Provide the (X, Y) coordinate of the cell's center where the given text is located.  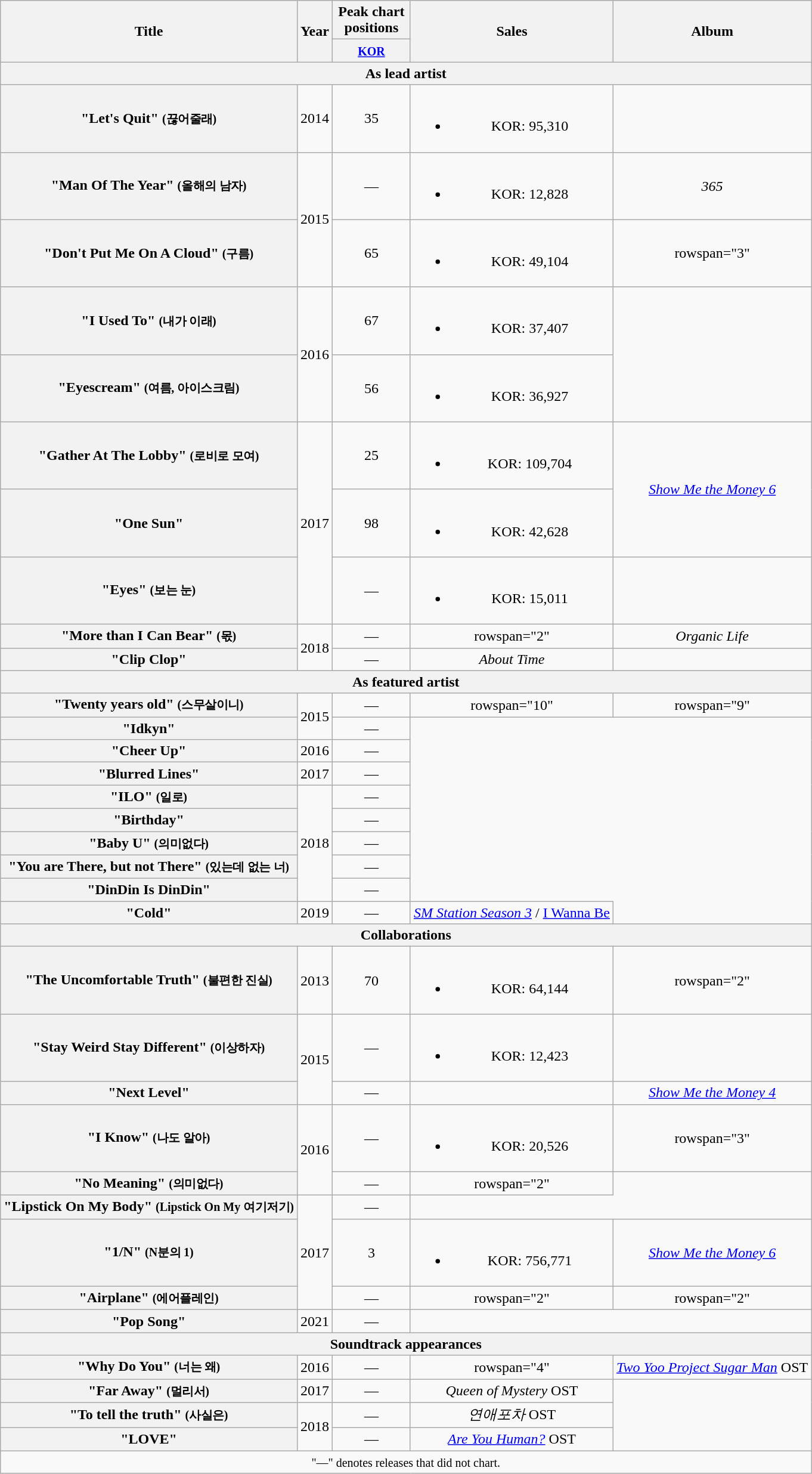
"You are There, but not There" (있는데 없는 너) (149, 867)
"—" denotes releases that did not chart. (406, 1462)
"To tell the truth" (사실은) (149, 1415)
"1/N" (N분의 1) (149, 1253)
KOR: 64,144 (512, 981)
KOR (371, 51)
"Blurred Lines" (149, 774)
Collaborations (406, 935)
"The Uncomfortable Truth" (불편한 진실) (149, 981)
Show Me the Money 4 (712, 1093)
"Baby U" (의미없다) (149, 843)
"I Used To" (내가 이래) (149, 321)
"One Sun" (149, 523)
Queen of Mystery OST (512, 1391)
2019 (315, 913)
2013 (315, 981)
"Why Do You" (너는 왜) (149, 1367)
Album (712, 31)
365 (712, 186)
Are You Human? OST (512, 1439)
"Gather At The Lobby" (로비로 모여) (149, 456)
"Pop Song" (149, 1321)
"No Meaning" (의미없다) (149, 1183)
"Far Away" (멀리서) (149, 1391)
Year (315, 31)
Organic Life (712, 636)
rowspan="4" (512, 1367)
Title (149, 31)
"Cheer Up" (149, 751)
"Man Of The Year" (올해의 남자) (149, 186)
"Clip Clop" (149, 659)
"I Know" (나도 알아) (149, 1138)
KOR: 15,011 (512, 591)
"Lipstick On My Body" (Lipstick On My 여기저기) (149, 1207)
"LOVE" (149, 1439)
3 (371, 1253)
"Don't Put Me On A Cloud" (구름) (149, 253)
As lead artist (406, 73)
"Twenty years old" (스무살이니) (149, 705)
KOR: 95,310 (512, 118)
KOR: 42,628 (512, 523)
About Time (512, 659)
2014 (315, 118)
Soundtrack appearances (406, 1344)
35 (371, 118)
"Cold" (149, 913)
"Eyes" (보는 눈) (149, 591)
2021 (315, 1321)
Peak chart positions (371, 20)
Sales (512, 31)
56 (371, 388)
"ILO" (일로) (149, 797)
98 (371, 523)
65 (371, 253)
67 (371, 321)
SM Station Season 3 / I Wanna Be (512, 913)
Two Yoo Project Sugar Man OST (712, 1367)
"More than I Can Bear" (몫) (149, 636)
연애포차 OST (512, 1415)
"Next Level" (149, 1093)
rowspan="10" (512, 705)
"Airplane" (에어플레인) (149, 1298)
KOR: 12,423 (512, 1047)
"DinDin Is DinDin" (149, 890)
KOR: 37,407 (512, 321)
KOR: 49,104 (512, 253)
"Eyescream" (여름, 아이스크림) (149, 388)
rowspan="9" (712, 705)
KOR: 36,927 (512, 388)
"Stay Weird Stay Different" (이상하자) (149, 1047)
KOR: 756,771 (512, 1253)
70 (371, 981)
"Idkyn" (149, 728)
"Birthday" (149, 820)
"Let's Quit" (끊어줄래) (149, 118)
25 (371, 456)
As featured artist (406, 682)
KOR: 20,526 (512, 1138)
KOR: 109,704 (512, 456)
KOR: 12,828 (512, 186)
